For the text-containing cell, return its midpoint in [x, y] coordinate format. 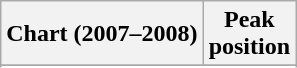
Peakposition [249, 34]
Chart (2007–2008) [102, 34]
